Extract the (X, Y) coordinate from the center of the cell holding the provided text.  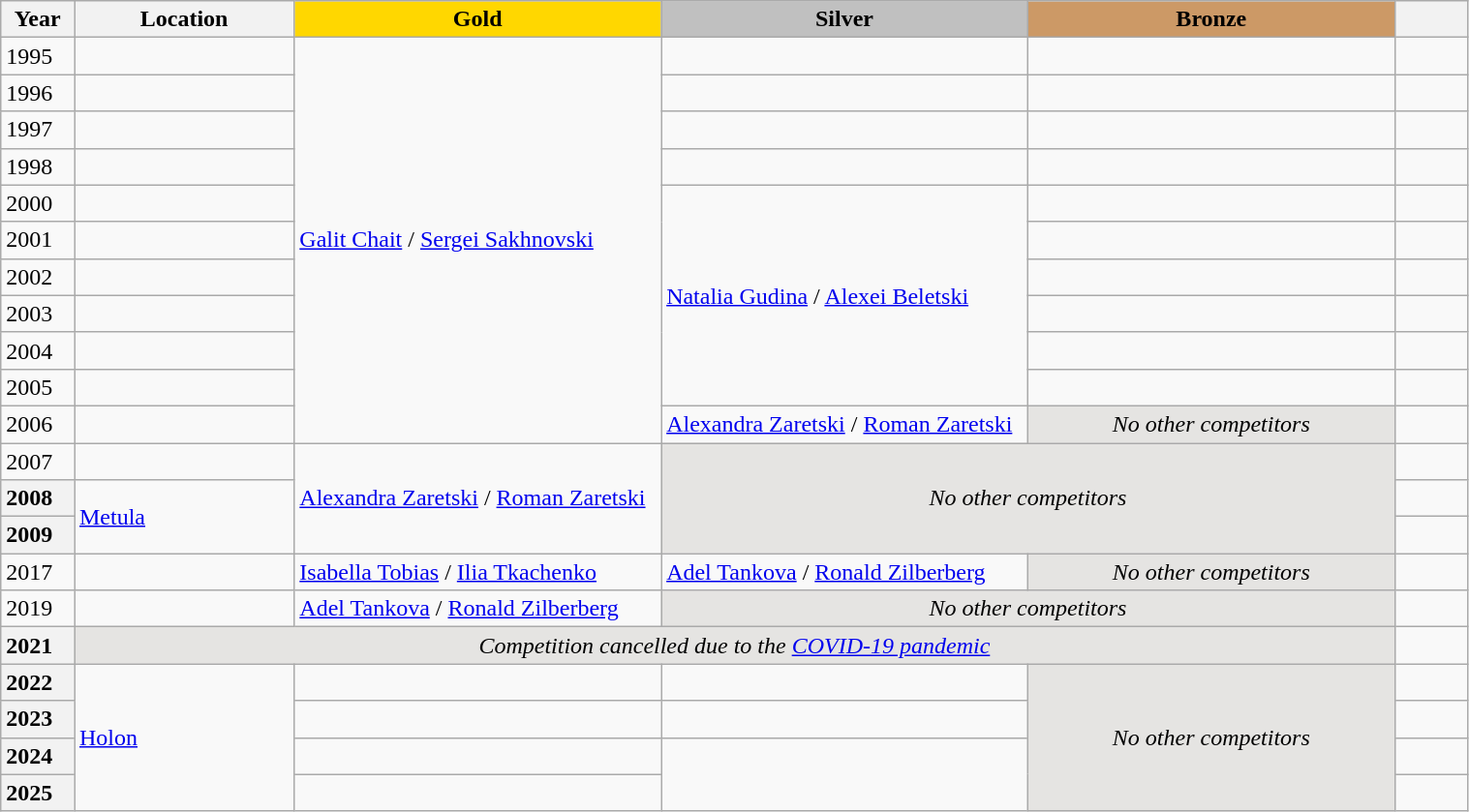
2009 (38, 535)
Isabella Tobias / Ilia Tkachenko (478, 572)
Metula (184, 517)
2003 (38, 314)
1995 (38, 56)
2006 (38, 424)
2017 (38, 572)
Gold (478, 19)
Location (184, 19)
Holon (184, 737)
Galit Chait / Sergei Sakhnovski (478, 240)
2024 (38, 756)
2007 (38, 462)
2001 (38, 240)
2022 (38, 682)
2004 (38, 350)
1998 (38, 166)
2002 (38, 277)
Competition cancelled due to the COVID-19 pandemic (734, 646)
Silver (844, 19)
2019 (38, 609)
2021 (38, 646)
2005 (38, 387)
1996 (38, 93)
1997 (38, 130)
2008 (38, 498)
2000 (38, 203)
Year (38, 19)
2025 (38, 793)
2023 (38, 719)
Bronze (1210, 19)
Natalia Gudina / Alexei Beletski (844, 295)
